Locate the cell with the specified text and output its (X, Y) center coordinate. 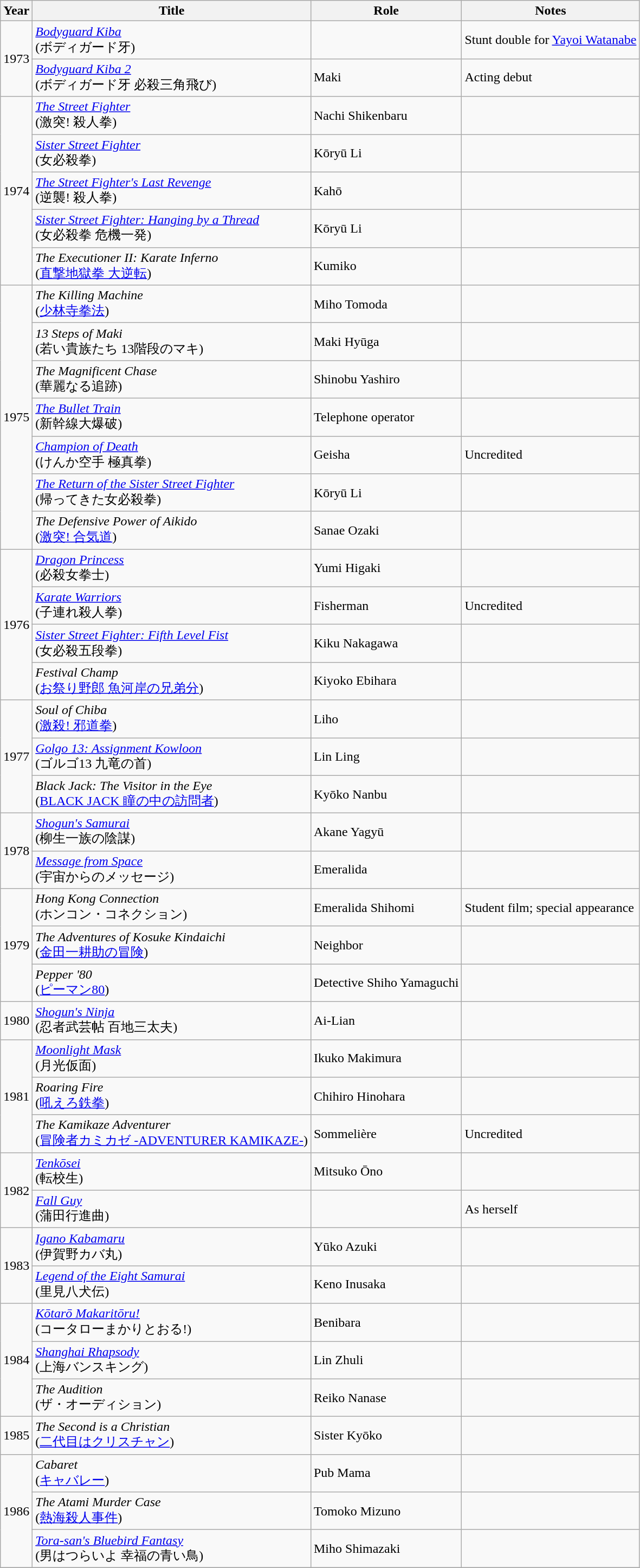
1980 (16, 1020)
Liho (386, 719)
1982 (16, 1191)
Role (386, 11)
Kiyoko Ebihara (386, 681)
The Audition(ザ・オーディション) (172, 1398)
As herself (551, 1209)
1976 (16, 625)
1975 (16, 417)
The Street Fighter(激突! 殺人拳) (172, 115)
Lin Ling (386, 756)
Kōtarō Makaritōru!(コータローまかりとおる!) (172, 1322)
The Killing Machine(少林寺拳法) (172, 304)
Roaring Fire(吼えろ鉄拳) (172, 1096)
Benibara (386, 1322)
1984 (16, 1360)
1981 (16, 1096)
Dragon Princess(必殺女拳士) (172, 568)
Festival Champ(お祭り野郎 魚河岸の兄弟分) (172, 681)
The Executioner II: Karate Inferno(直撃地獄拳 大逆転) (172, 266)
Maki (386, 78)
Telephone operator (386, 417)
The Adventures of Kosuke Kindaichi(金田一耕助の冒険) (172, 945)
Neighbor (386, 945)
1979 (16, 946)
Sister Kyōko (386, 1436)
Lin Zhuli (386, 1360)
Shanghai Rhapsody(上海バンスキング) (172, 1360)
Acting debut (551, 78)
The Atami Murder Case(熱海殺人事件) (172, 1511)
Sister Street Fighter: Hanging by a Thread(女必殺拳 危機一発) (172, 229)
Igano Kabamaru(伊賀野カバ丸) (172, 1247)
Golgo 13: Assignment Kowloon(ゴルゴ13 九竜の首) (172, 756)
Miho Shimazaki (386, 1548)
Fisherman (386, 606)
Akane Yagyū (386, 832)
Nachi Shikenbaru (386, 115)
Title (172, 11)
Maki Hyūga (386, 342)
Sommelière (386, 1134)
The Second is a Christian(二代目はクリスチャン) (172, 1436)
Champion of Death(けんか空手 極真拳) (172, 455)
Hong Kong Connection(ホンコン・コネクション) (172, 908)
Yūko Azuki (386, 1247)
Keno Inusaka (386, 1284)
Sister Street Fighter: Fifth Level Fist(女必殺五段拳) (172, 644)
1974 (16, 191)
Shinobu Yashiro (386, 380)
Yumi Higaki (386, 568)
1983 (16, 1265)
Kiku Nakagawa (386, 644)
Black Jack: The Visitor in the Eye(BLACK JACK 瞳の中の訪問者) (172, 794)
Bodyguard Kiba(ボディガード牙) (172, 40)
Year (16, 11)
Ai-Lian (386, 1020)
Notes (551, 11)
Detective Shiho Yamaguchi (386, 983)
Student film; special appearance (551, 908)
Pepper '80(ピーマン80) (172, 983)
13 Steps of Maki(若い貴族たち 13階段のマキ) (172, 342)
Stunt double for Yayoi Watanabe (551, 40)
Miho Tomoda (386, 304)
Kahō (386, 191)
Message from Space(宇宙からのメッセージ) (172, 870)
Kumiko (386, 266)
Shogun's Samurai(柳生一族の陰謀) (172, 832)
Sister Street Fighter(女必殺拳) (172, 153)
The Street Fighter's Last Revenge(逆襲! 殺人拳) (172, 191)
Sanae Ozaki (386, 530)
Kyōko Nanbu (386, 794)
Cabaret(キャバレー) (172, 1473)
The Magnificent Chase(華麗なる追跡) (172, 380)
Chihiro Hinohara (386, 1096)
1973 (16, 59)
Tora-san's Bluebird Fantasy(男はつらいよ 幸福の青い鳥) (172, 1548)
The Defensive Power of Aikido(激突! 合気道) (172, 530)
1977 (16, 757)
Ikuko Makimura (386, 1058)
Pub Mama (386, 1473)
The Kamikaze Adventurer(冒険者カミカゼ -ADVENTURER KAMIKAZE-) (172, 1134)
Emeralida (386, 870)
Mitsuko Ōno (386, 1172)
Emeralida Shihomi (386, 908)
Legend of the Eight Samurai(里見八犬伝) (172, 1284)
1986 (16, 1511)
Karate Warriors(子連れ殺人拳) (172, 606)
Tenkōsei(転校生) (172, 1172)
The Bullet Train(新幹線大爆破) (172, 417)
Bodyguard Kiba 2(ボディガード牙 必殺三角飛び) (172, 78)
1985 (16, 1436)
Tomoko Mizuno (386, 1511)
1978 (16, 851)
Reiko Nanase (386, 1398)
Moonlight Mask(月光仮面) (172, 1058)
Soul of Chiba(激殺! 邪道拳) (172, 719)
Shogun's Ninja(忍者武芸帖 百地三太夫) (172, 1020)
The Return of the Sister Street Fighter(帰ってきた女必殺拳) (172, 493)
Fall Guy(蒲田行進曲) (172, 1209)
Geisha (386, 455)
